From the cell containing the given text, extract its center point as (x, y) coordinate. 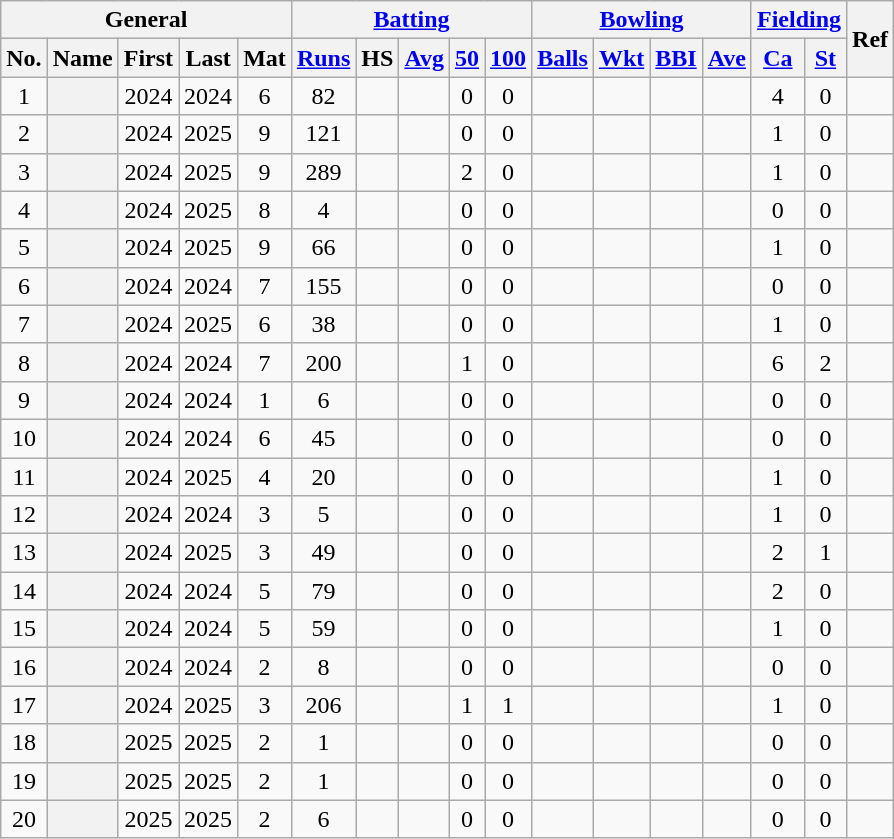
50 (466, 58)
Ref (870, 39)
121 (323, 134)
13 (24, 553)
12 (24, 515)
Balls (563, 58)
10 (24, 438)
Runs (323, 58)
Batting (411, 20)
St (825, 58)
Last (208, 58)
14 (24, 591)
289 (323, 172)
49 (323, 553)
100 (508, 58)
BBI (676, 58)
17 (24, 705)
15 (24, 629)
Avg (424, 58)
155 (323, 286)
Mat (265, 58)
HS (378, 58)
45 (323, 438)
79 (323, 591)
Ave (726, 58)
No. (24, 58)
11 (24, 477)
19 (24, 781)
206 (323, 705)
82 (323, 96)
18 (24, 743)
Name (82, 58)
General (146, 20)
59 (323, 629)
First (148, 58)
200 (323, 362)
Ca (778, 58)
Bowling (642, 20)
16 (24, 667)
Wkt (621, 58)
38 (323, 324)
Fielding (798, 20)
66 (323, 248)
